Pinpoint the cell where the given text exists, returning its [X, Y] midpoint coordinate. 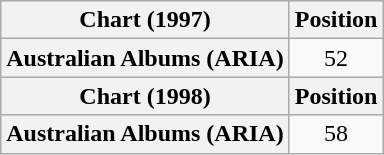
52 [336, 58]
Chart (1998) [145, 96]
Chart (1997) [145, 20]
58 [336, 134]
